Provide the (x, y) coordinate of the cell's center where the given text is located.  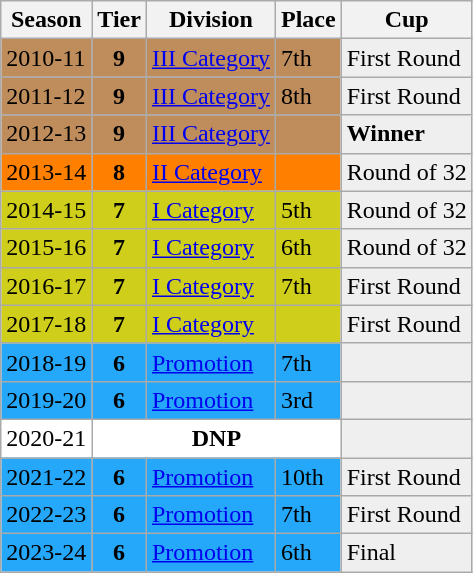
2023-24 (46, 553)
8 (120, 172)
2020-21 (46, 438)
10th (308, 477)
2021-22 (46, 477)
Division (210, 20)
DNP (216, 438)
Season (46, 20)
Place (308, 20)
2014-15 (46, 210)
2019-20 (46, 400)
2018-19 (46, 362)
2012-13 (46, 134)
II Category (210, 172)
Winner (406, 134)
2011-12 (46, 96)
2017-18 (46, 324)
2015-16 (46, 248)
2016-17 (46, 286)
3rd (308, 400)
Final (406, 553)
5th (308, 210)
Cup (406, 20)
Tier (120, 20)
8th (308, 96)
2013-14 (46, 172)
2010-11 (46, 58)
2022-23 (46, 515)
